Search for the cell housing the specified text and yield its (x, y) center coordinate. 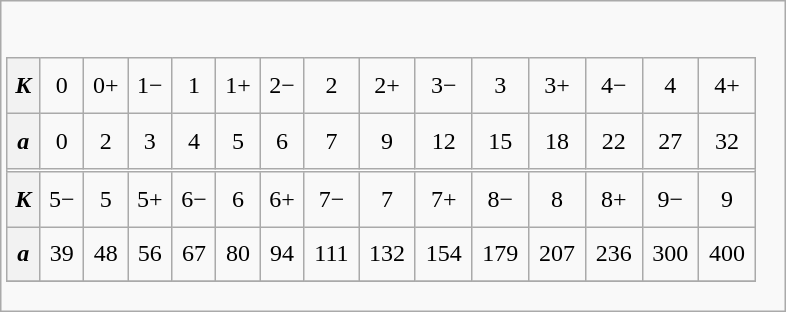
0+ (106, 86)
4− (614, 86)
3− (444, 86)
27 (670, 140)
6+ (282, 200)
12 (444, 140)
7+ (444, 200)
8+ (614, 200)
4+ (728, 86)
32 (728, 140)
22 (614, 140)
154 (444, 254)
236 (614, 254)
6− (194, 200)
300 (670, 254)
3+ (558, 86)
1− (150, 86)
8− (500, 200)
7− (332, 200)
56 (150, 254)
1 (194, 86)
18 (558, 140)
67 (194, 254)
8 (558, 200)
5+ (150, 200)
5− (62, 200)
94 (282, 254)
400 (728, 254)
15 (500, 140)
39 (62, 254)
132 (388, 254)
80 (238, 254)
1+ (238, 86)
207 (558, 254)
48 (106, 254)
179 (500, 254)
2− (282, 86)
2+ (388, 86)
9− (670, 200)
111 (332, 254)
